Find where the given text appears and provide that cell's center as [X, Y] coordinate. 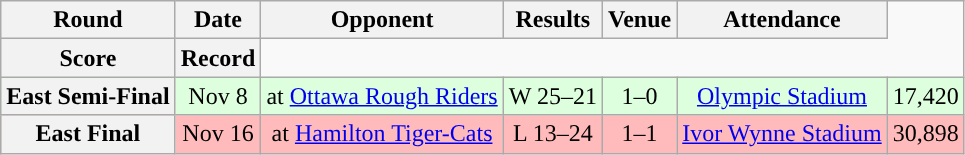
Score [88, 58]
W 25–21 [552, 96]
Date [218, 20]
Results [552, 20]
Venue [640, 20]
at Hamilton Tiger-Cats [382, 134]
Olympic Stadium [782, 96]
30,898 [926, 134]
Opponent [382, 20]
Attendance [782, 20]
at Ottawa Rough Riders [382, 96]
Record [218, 58]
East Final [88, 134]
L 13–24 [552, 134]
Nov 16 [218, 134]
Nov 8 [218, 96]
Round [88, 20]
1–0 [640, 96]
East Semi-Final [88, 96]
1–1 [640, 134]
Ivor Wynne Stadium [782, 134]
17,420 [926, 96]
